Locate the cell with the specified text and output its [X, Y] center coordinate. 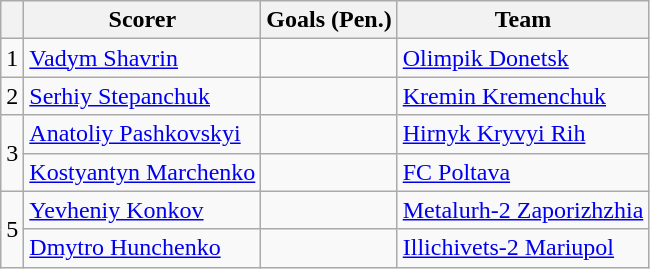
Team [523, 20]
3 [12, 153]
Illichivets-2 Mariupol [523, 248]
Yevheniy Konkov [142, 210]
Dmytro Hunchenko [142, 248]
FC Poltava [523, 172]
Metalurh-2 Zaporizhzhia [523, 210]
Scorer [142, 20]
Kostyantyn Marchenko [142, 172]
Anatoliy Pashkovskyi [142, 134]
5 [12, 229]
Kremin Kremenchuk [523, 96]
2 [12, 96]
Hirnyk Kryvyi Rih [523, 134]
Serhiy Stepanchuk [142, 96]
Vadym Shavrin [142, 58]
Goals (Pen.) [329, 20]
1 [12, 58]
Olimpik Donetsk [523, 58]
